Identify which cell holds the provided text, then report its [x, y] central coordinate. 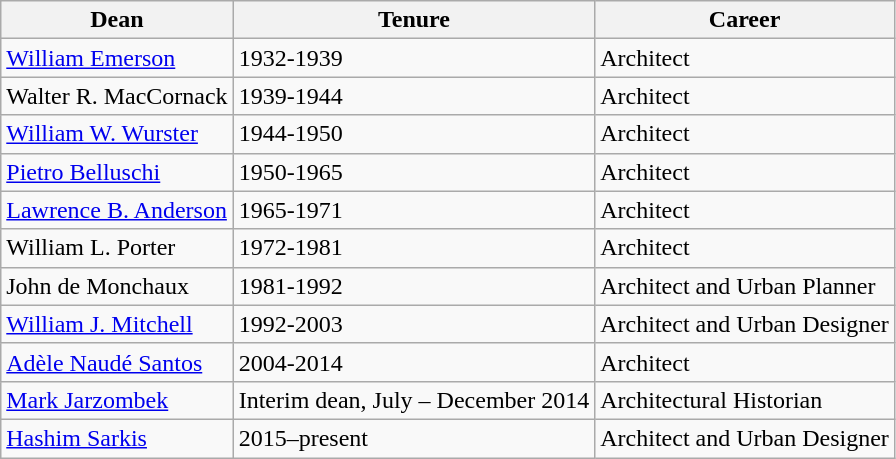
Lawrence B. Anderson [117, 210]
1950-1965 [414, 172]
2015–present [414, 438]
Mark Jarzombek [117, 400]
Hashim Sarkis [117, 438]
1939-1944 [414, 96]
John de Monchaux [117, 286]
1965-1971 [414, 210]
William Emerson [117, 58]
William L. Porter [117, 248]
1981-1992 [414, 286]
Interim dean, July – December 2014 [414, 400]
William J. Mitchell [117, 324]
1972-1981 [414, 248]
Walter R. MacCornack [117, 96]
2004-2014 [414, 362]
Career [745, 20]
Dean [117, 20]
1992-2003 [414, 324]
Pietro Belluschi [117, 172]
Tenure [414, 20]
1932-1939 [414, 58]
Architectural Historian [745, 400]
William W. Wurster [117, 134]
1944-1950 [414, 134]
Architect and Urban Planner [745, 286]
Adèle Naudé Santos [117, 362]
